Provide the [X, Y] coordinate of the cell's center where the given text is located.  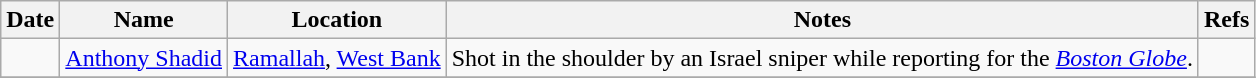
Shot in the shoulder by an Israel sniper while reporting for the Boston Globe. [822, 58]
Date [30, 20]
Refs [1226, 20]
Notes [822, 20]
Name [144, 20]
Ramallah, West Bank [338, 58]
Anthony Shadid [144, 58]
Location [338, 20]
